Locate the cell with the specified text and output its [x, y] center coordinate. 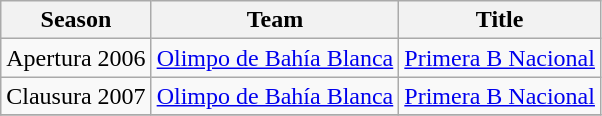
Apertura 2006 [76, 58]
Title [500, 20]
Clausura 2007 [76, 96]
Team [275, 20]
Season [76, 20]
